Provide the (x, y) coordinate of the cell's center where the given text is located.  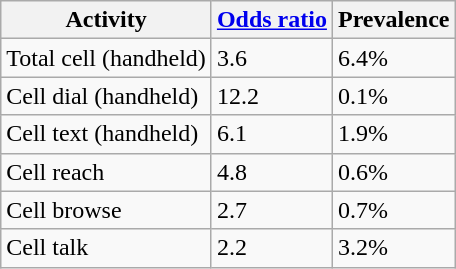
Cell reach (106, 172)
3.6 (272, 58)
1.9% (394, 134)
0.1% (394, 96)
2.2 (272, 248)
6.4% (394, 58)
0.6% (394, 172)
0.7% (394, 210)
Cell text (handheld) (106, 134)
Activity (106, 20)
Cell browse (106, 210)
6.1 (272, 134)
Odds ratio (272, 20)
3.2% (394, 248)
Cell talk (106, 248)
Total cell (handheld) (106, 58)
Prevalence (394, 20)
12.2 (272, 96)
2.7 (272, 210)
4.8 (272, 172)
Cell dial (handheld) (106, 96)
